From the cell containing the given text, extract its center point as [X, Y] coordinate. 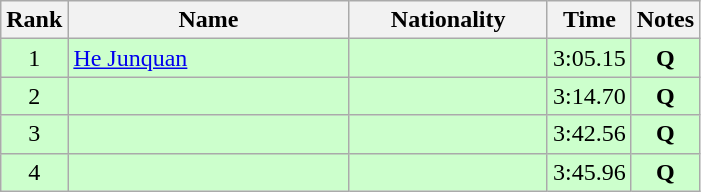
He Junquan [208, 58]
3:14.70 [589, 96]
1 [34, 58]
4 [34, 172]
Nationality [448, 20]
3:45.96 [589, 172]
Rank [34, 20]
2 [34, 96]
Time [589, 20]
Notes [665, 20]
3 [34, 134]
3:42.56 [589, 134]
Name [208, 20]
3:05.15 [589, 58]
